Output the (x, y) coordinate of the center of the cell containing the given text.  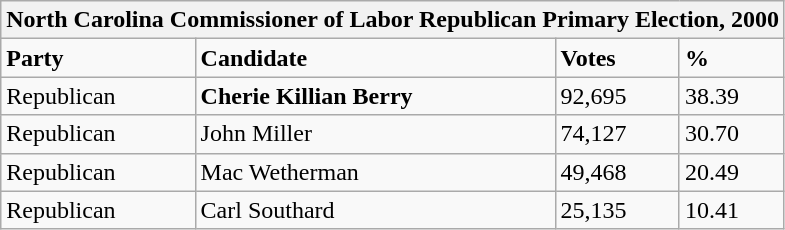
74,127 (617, 134)
30.70 (732, 134)
Candidate (375, 58)
North Carolina Commissioner of Labor Republican Primary Election, 2000 (393, 20)
38.39 (732, 96)
20.49 (732, 172)
92,695 (617, 96)
Carl Southard (375, 210)
Party (98, 58)
John Miller (375, 134)
49,468 (617, 172)
10.41 (732, 210)
Votes (617, 58)
25,135 (617, 210)
% (732, 58)
Mac Wetherman (375, 172)
Cherie Killian Berry (375, 96)
